Provide the (X, Y) coordinate of the cell's center where the given text is located.  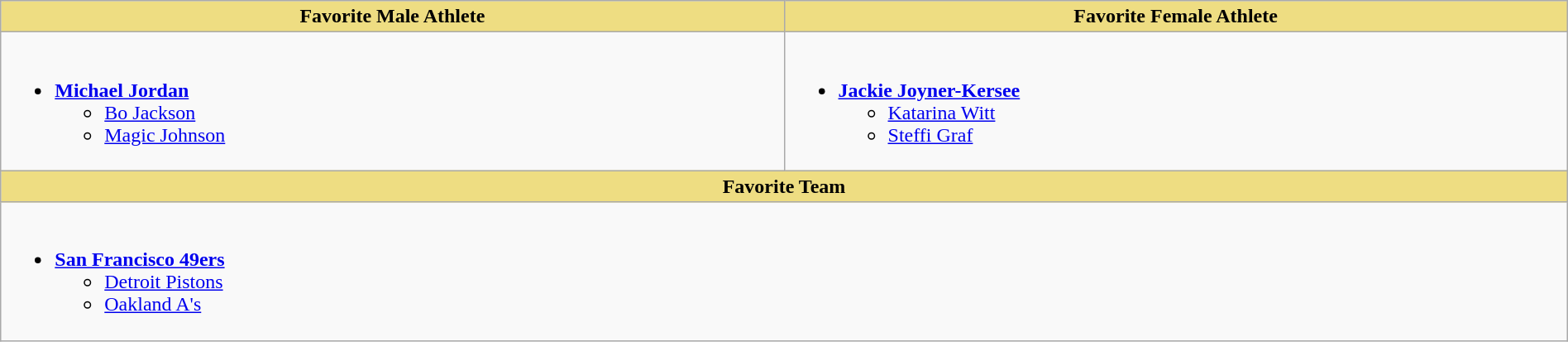
Michael JordanBo JacksonMagic Johnson (392, 101)
Favorite Female Athlete (1176, 17)
Jackie Joyner-KerseeKatarina WittSteffi Graf (1176, 101)
Favorite Male Athlete (392, 17)
San Francisco 49ersDetroit PistonsOakland A's (784, 272)
Favorite Team (784, 186)
